Search for the cell housing the specified text and yield its [x, y] center coordinate. 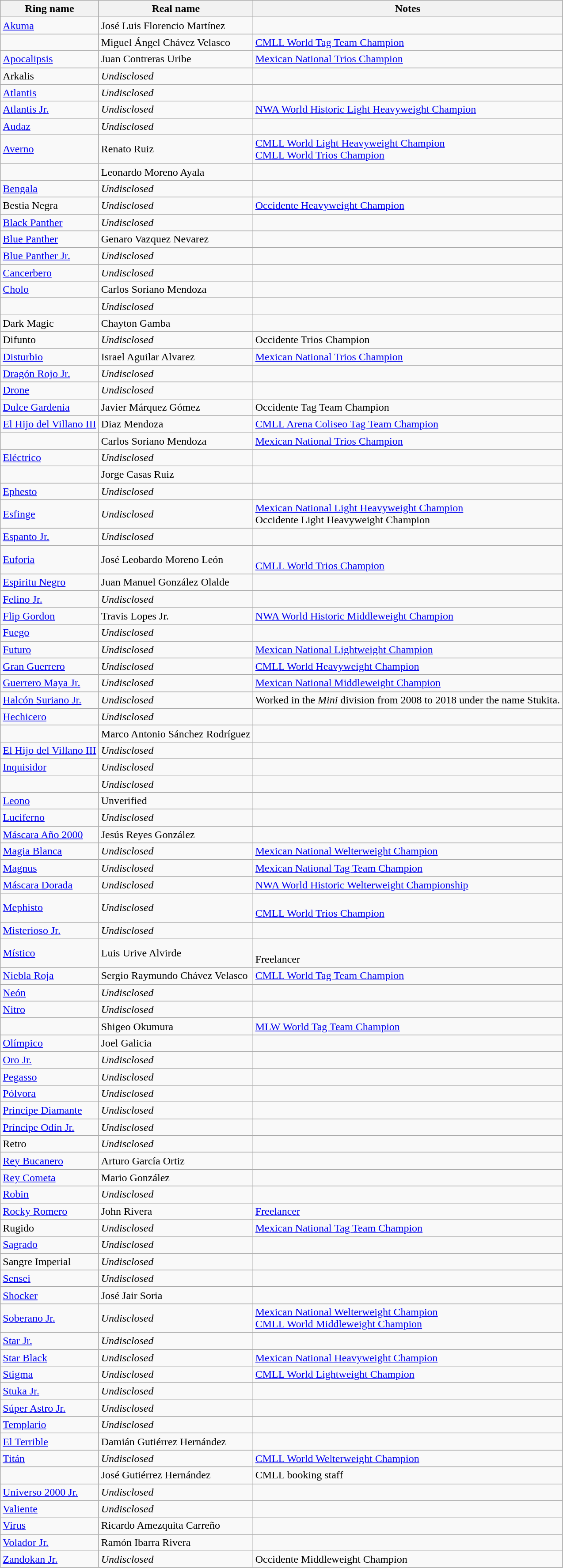
Diaz Mendoza [176, 424]
Unverified [176, 801]
Eléctrico [49, 457]
Universo 2000 Jr. [49, 1492]
Soberano Jr. [49, 1318]
Cancerbero [49, 273]
Audaz [49, 126]
José Luis Florencio Martínez [176, 26]
Pegasso [49, 1077]
Magia Blanca [49, 851]
Juan Contreras Uribe [176, 59]
Ring name [49, 9]
Mexican National Welterweight ChampionCMLL World Middleweight Champion [407, 1318]
Hechicero [49, 717]
Jorge Casas Ruiz [176, 474]
Oro Jr. [49, 1060]
Espanto Jr. [49, 537]
Drone [49, 390]
Ephesto [49, 491]
Príncipe Odín Jr. [49, 1127]
Felino Jr. [49, 599]
Máscara Año 2000 [49, 835]
Fuego [49, 633]
José Gutiérrez Hernández [176, 1475]
Jesús Reyes González [176, 835]
Luciferno [49, 818]
Miguel Ángel Chávez Velasco [176, 42]
Occidente Heavyweight Champion [407, 205]
Virus [49, 1526]
El Terrible [49, 1442]
Misterioso Jr. [49, 930]
Esfinge [49, 514]
Sangre Imperial [49, 1262]
NWA World Historic Welterweight Championship [407, 885]
Sagrado [49, 1245]
Worked in the Mini division from 2008 to 2018 under the name Stukita. [407, 700]
Disturbio [49, 357]
NWA World Historic Middleweight Champion [407, 616]
Rocky Romero [49, 1211]
José Jair Soria [176, 1295]
Espiritu Negro [49, 582]
Magnus [49, 868]
Neón [49, 993]
Pólvora [49, 1094]
CMLL World Heavyweight Champion [407, 666]
Cholo [49, 290]
Sensei [49, 1278]
Stigma [49, 1375]
MLW World Tag Team Champion [407, 1026]
Máscara Dorada [49, 885]
Marco Antonio Sánchez Rodríguez [176, 733]
Blue Panther Jr. [49, 256]
Black Panther [49, 222]
Rugido [49, 1228]
CMLL World Welterweight Champion [407, 1458]
Bengala [49, 189]
Volador Jr. [49, 1542]
Valiente [49, 1509]
NWA World Historic Light Heavyweight Champion [407, 110]
Real name [176, 9]
Leono [49, 801]
CMLL World Lightweight Champion [407, 1375]
Mexican National Middleweight Champion [407, 683]
Atlantis Jr. [49, 110]
Nitro [49, 1009]
Mexican National Welterweight Champion [407, 851]
Mexican National Heavyweight Champion [407, 1358]
Atlantis [49, 93]
Damián Gutiérrez Hernández [176, 1442]
Halcón Suriano Jr. [49, 700]
Ramón Ibarra Rivera [176, 1542]
Star Jr. [49, 1341]
Retro [49, 1144]
Juan Manuel González Olalde [176, 582]
Templario [49, 1425]
Dulce Gardenia [49, 407]
Leonardo Moreno Ayala [176, 172]
Mexican National Light Heavyweight ChampionOccidente Light Heavyweight Champion [407, 514]
Occidente Trios Champion [407, 340]
Shocker [49, 1295]
CMLL Arena Coliseo Tag Team Champion [407, 424]
Niebla Roja [49, 976]
Arturo García Ortiz [176, 1161]
Stuka Jr. [49, 1391]
Euforia [49, 560]
Principe Diamante [49, 1111]
Titán [49, 1458]
Gran Guerrero [49, 666]
Dragón Rojo Jr. [49, 374]
Difunto [49, 340]
Bestia Negra [49, 205]
Olímpico [49, 1043]
Javier Márquez Gómez [176, 407]
Zandokan Jr. [49, 1559]
Genaro Vazquez Nevarez [176, 239]
Travis Lopes Jr. [176, 616]
Joel Galicia [176, 1043]
Robin [49, 1194]
José Leobardo Moreno León [176, 560]
Blue Panther [49, 239]
Futuro [49, 650]
Inquisidor [49, 767]
Arkalis [49, 76]
Mario González [176, 1178]
Guerrero Maya Jr. [49, 683]
Chayton Gamba [176, 323]
Israel Aguilar Alvarez [176, 357]
Ricardo Amezquita Carreño [176, 1526]
Shigeo Okumura [176, 1026]
Luis Urive Alvirde [176, 953]
CMLL World Light Heavyweight ChampionCMLL World Trios Champion [407, 149]
Akuma [49, 26]
John Rivera [176, 1211]
CMLL booking staff [407, 1475]
Occidente Middleweight Champion [407, 1559]
Dark Magic [49, 323]
Apocalipsis [49, 59]
Mexican National Lightweight Champion [407, 650]
Mephisto [49, 908]
Sergio Raymundo Chávez Velasco [176, 976]
Renato Ruiz [176, 149]
Notes [407, 9]
Rey Bucanero [49, 1161]
Occidente Tag Team Champion [407, 407]
Averno [49, 149]
Rey Cometa [49, 1178]
Místico [49, 953]
Súper Astro Jr. [49, 1408]
Flip Gordon [49, 616]
Star Black [49, 1358]
